Identify which cell holds the provided text, then report its [x, y] central coordinate. 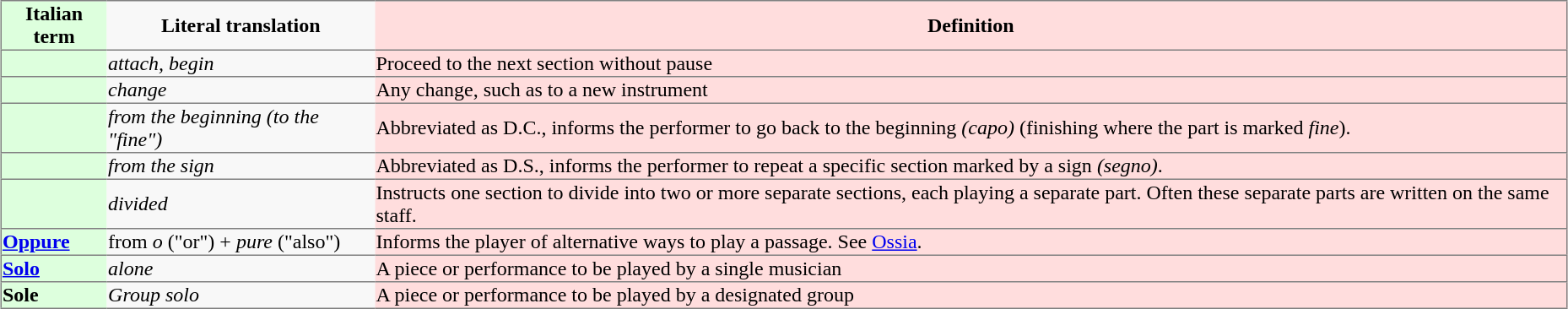
Proceed to the next section without pause [971, 63]
Group solo [241, 295]
Literal translation [241, 25]
Sole [54, 295]
from the beginning (to the "fine") [241, 127]
change [241, 90]
Oppure [54, 242]
Definition [971, 25]
Solo [54, 268]
attach, begin [241, 63]
Abbreviated as D.C., informs the performer to go back to the beginning (capo) (finishing where the part is marked fine). [971, 127]
Abbreviated as D.S., informs the performer to repeat a specific section marked by a sign (segno). [971, 166]
divided [241, 203]
A piece or performance to be played by a single musician [971, 268]
alone [241, 268]
Informs the player of alternative ways to play a passage. See Ossia. [971, 242]
Any change, such as to a new instrument [971, 90]
Italian term [54, 25]
from the sign [241, 166]
A piece or performance to be played by a designated group [971, 295]
from o ("or") + pure ("also") [241, 242]
